Search for the cell housing the specified text and yield its (X, Y) center coordinate. 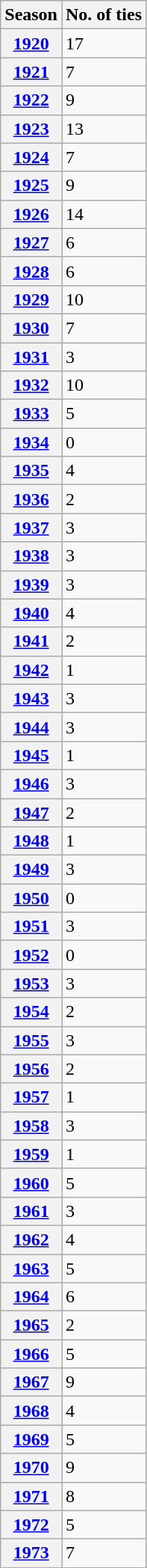
1924 (31, 157)
1954 (31, 1012)
1955 (31, 1040)
1928 (31, 271)
1948 (31, 841)
1943 (31, 698)
1970 (31, 1468)
1939 (31, 585)
1963 (31, 1269)
1958 (31, 1126)
1968 (31, 1411)
1965 (31, 1326)
1964 (31, 1297)
1957 (31, 1097)
1926 (31, 214)
1950 (31, 898)
1938 (31, 556)
1966 (31, 1354)
1935 (31, 471)
1940 (31, 613)
1962 (31, 1239)
1961 (31, 1211)
1959 (31, 1154)
1937 (31, 528)
No. of ties (103, 15)
1927 (31, 242)
1945 (31, 755)
1960 (31, 1183)
1922 (31, 100)
8 (103, 1496)
1920 (31, 43)
1952 (31, 955)
1936 (31, 499)
1934 (31, 442)
1953 (31, 983)
1947 (31, 812)
1949 (31, 870)
14 (103, 214)
1951 (31, 927)
1921 (31, 72)
1942 (31, 670)
1972 (31, 1525)
Season (31, 15)
1956 (31, 1069)
1973 (31, 1553)
1931 (31, 357)
1930 (31, 328)
1929 (31, 299)
1923 (31, 129)
17 (103, 43)
1946 (31, 784)
1969 (31, 1439)
1941 (31, 641)
1967 (31, 1382)
13 (103, 129)
1925 (31, 186)
1932 (31, 385)
1933 (31, 414)
1971 (31, 1496)
1944 (31, 727)
